For the text-containing cell, return its midpoint in (X, Y) coordinate format. 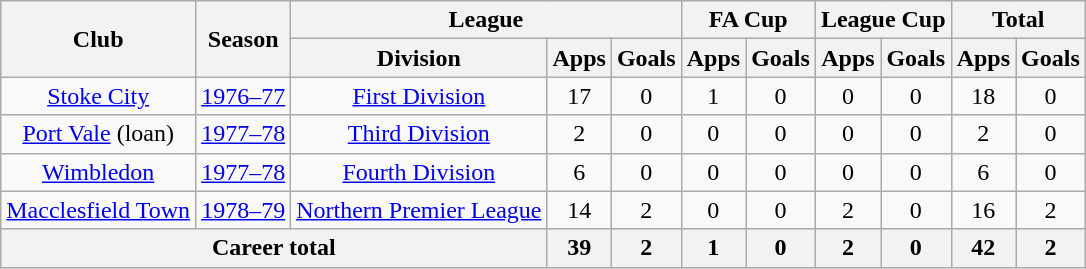
Third Division (419, 134)
Club (98, 39)
FA Cup (748, 20)
Fourth Division (419, 172)
Northern Premier League (419, 210)
Macclesfield Town (98, 210)
Season (244, 39)
League (486, 20)
Wimbledon (98, 172)
16 (983, 210)
14 (579, 210)
Career total (274, 248)
League Cup (883, 20)
1978–79 (244, 210)
17 (579, 96)
Port Vale (loan) (98, 134)
Stoke City (98, 96)
First Division (419, 96)
1976–77 (244, 96)
Total (1018, 20)
Division (419, 58)
18 (983, 96)
42 (983, 248)
39 (579, 248)
